Detect which cell encompasses the target text, then output its [x, y] center coordinate. 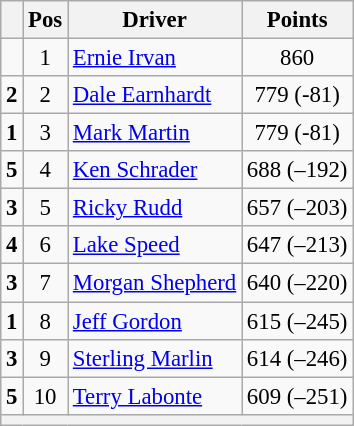
Ricky Rudd [155, 208]
615 (–245) [298, 321]
Morgan Shepherd [155, 283]
Pos [46, 20]
Ken Schrader [155, 170]
688 (–192) [298, 170]
Jeff Gordon [155, 321]
10 [46, 396]
Driver [155, 20]
Dale Earnhardt [155, 95]
Lake Speed [155, 245]
640 (–220) [298, 283]
Ernie Irvan [155, 58]
Mark Martin [155, 133]
609 (–251) [298, 396]
Sterling Marlin [155, 358]
9 [46, 358]
860 [298, 58]
6 [46, 245]
657 (–203) [298, 208]
Points [298, 20]
Terry Labonte [155, 396]
8 [46, 321]
647 (–213) [298, 245]
7 [46, 283]
614 (–246) [298, 358]
